Output the [X, Y] coordinate of the center of the cell containing the given text.  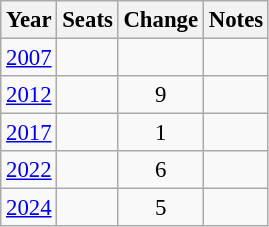
1 [160, 133]
2024 [29, 208]
9 [160, 95]
6 [160, 170]
Seats [88, 20]
2017 [29, 133]
Change [160, 20]
2012 [29, 95]
2022 [29, 170]
5 [160, 208]
Notes [236, 20]
2007 [29, 58]
Year [29, 20]
